For the text-containing cell, return its midpoint in [X, Y] coordinate format. 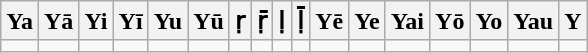
Yau [534, 21]
Yi [96, 21]
Yai [407, 21]
ḹ [300, 21]
Ya [20, 21]
Y [573, 21]
Ye [367, 21]
ṛ [240, 21]
Yū [209, 21]
Yē [330, 21]
Yā [58, 21]
ḷ [282, 21]
Yī [130, 21]
Yō [450, 21]
Yo [489, 21]
Yu [168, 21]
ṝ [262, 21]
